Locate the cell with the specified text and output its [X, Y] center coordinate. 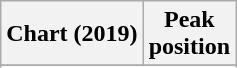
Peakposition [189, 34]
Chart (2019) [72, 34]
